Detect which cell encompasses the target text, then output its [x, y] center coordinate. 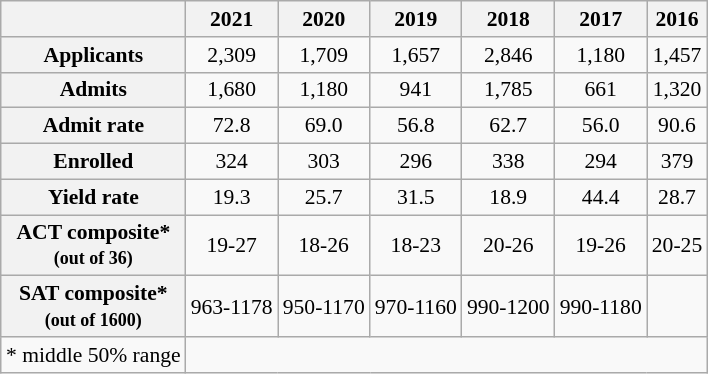
56.8 [416, 126]
44.4 [601, 197]
72.8 [232, 126]
18.9 [508, 197]
338 [508, 161]
1,785 [508, 90]
1,457 [677, 54]
ACT composite*(out of 36) [94, 244]
990-1200 [508, 306]
2020 [324, 19]
990-1180 [601, 306]
324 [232, 161]
25.7 [324, 197]
19.3 [232, 197]
941 [416, 90]
56.0 [601, 126]
Applicants [94, 54]
18-23 [416, 244]
20-26 [508, 244]
90.6 [677, 126]
1,709 [324, 54]
Admit rate [94, 126]
303 [324, 161]
2019 [416, 19]
2018 [508, 19]
2,309 [232, 54]
379 [677, 161]
SAT composite*(out of 1600) [94, 306]
950-1170 [324, 306]
2021 [232, 19]
1,657 [416, 54]
69.0 [324, 126]
28.7 [677, 197]
294 [601, 161]
2,846 [508, 54]
20-25 [677, 244]
19-27 [232, 244]
2017 [601, 19]
62.7 [508, 126]
1,680 [232, 90]
19-26 [601, 244]
* middle 50% range [94, 355]
2016 [677, 19]
Yield rate [94, 197]
1,320 [677, 90]
Enrolled [94, 161]
963-1178 [232, 306]
18-26 [324, 244]
970-1160 [416, 306]
31.5 [416, 197]
296 [416, 161]
661 [601, 90]
Admits [94, 90]
